Pinpoint the cell where the given text exists, returning its (X, Y) midpoint coordinate. 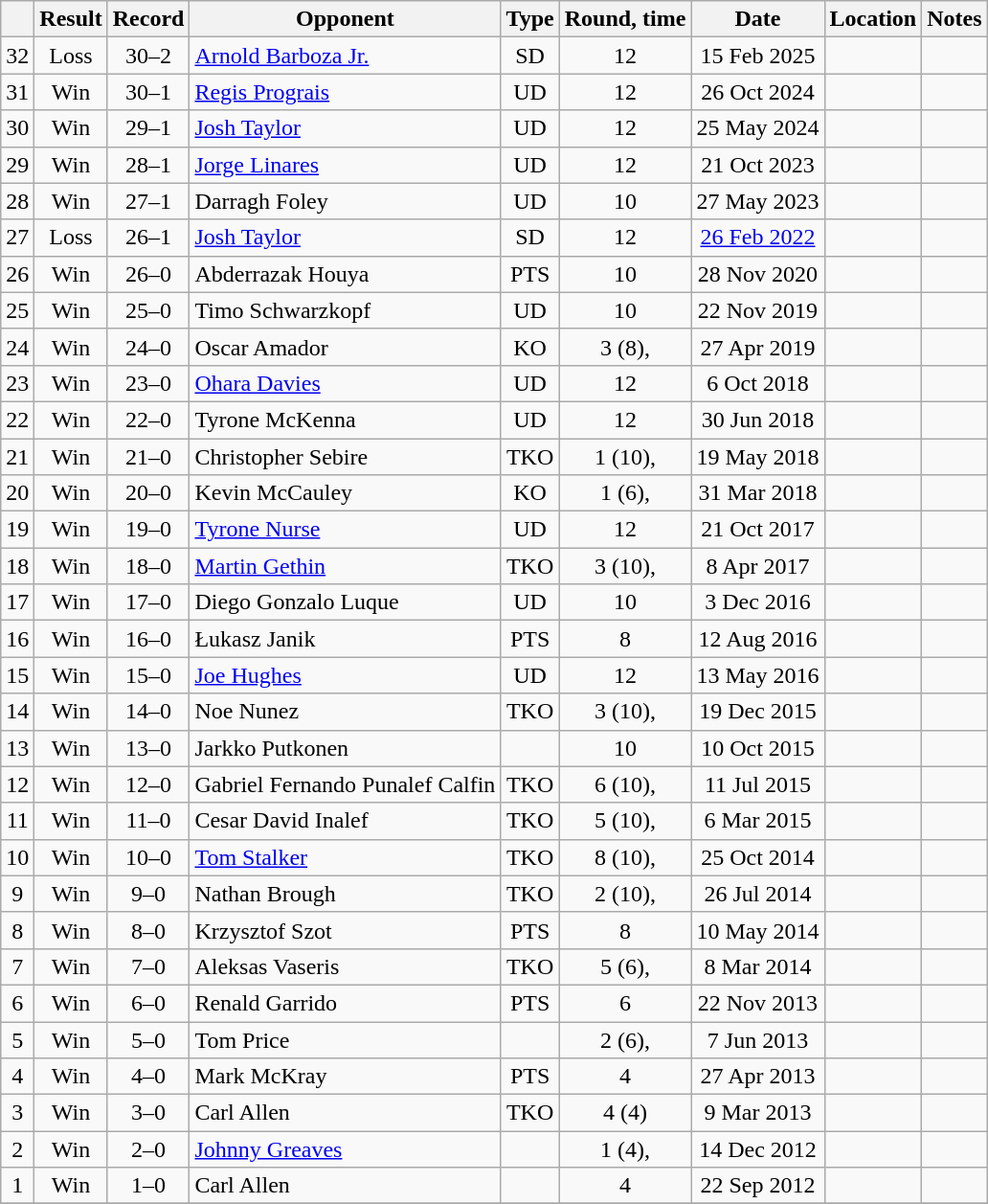
27 Apr 2013 (758, 1077)
Christopher Sebire (345, 457)
7–0 (148, 966)
29–1 (148, 128)
13–0 (148, 748)
25 Oct 2014 (758, 857)
11–0 (148, 821)
30–1 (148, 92)
21 Oct 2023 (758, 165)
9 Mar 2013 (758, 1113)
3 Dec 2016 (758, 602)
Mark McKray (345, 1077)
28 Nov 2020 (758, 274)
2 (10), (625, 894)
22 Nov 2013 (758, 1003)
Tyrone Nurse (345, 530)
14 (17, 712)
26 Feb 2022 (758, 238)
Noe Nunez (345, 712)
8 Apr 2017 (758, 566)
Ohara Davies (345, 383)
Tom Stalker (345, 857)
Cesar David Inalef (345, 821)
25 (17, 310)
12 Aug 2016 (758, 639)
10–0 (148, 857)
7 (17, 966)
5 (6), (625, 966)
4–0 (148, 1077)
Record (148, 19)
2 (17, 1149)
19 Dec 2015 (758, 712)
22 Nov 2019 (758, 310)
Arnold Barboza Jr. (345, 56)
24 (17, 347)
21 (17, 457)
27 Apr 2019 (758, 347)
28 (17, 201)
Nathan Brough (345, 894)
Kevin McCauley (345, 493)
14 Dec 2012 (758, 1149)
11 Jul 2015 (758, 784)
30–2 (148, 56)
21–0 (148, 457)
30 (17, 128)
Opponent (345, 19)
26 Oct 2024 (758, 92)
8 Mar 2014 (758, 966)
3 (8), (625, 347)
30 Jun 2018 (758, 420)
10 May 2014 (758, 930)
9 (17, 894)
5–0 (148, 1039)
13 May 2016 (758, 675)
15 (17, 675)
9–0 (148, 894)
Darragh Foley (345, 201)
10 Oct 2015 (758, 748)
Martin Gethin (345, 566)
14–0 (148, 712)
5 (10), (625, 821)
27 May 2023 (758, 201)
22 Sep 2012 (758, 1186)
Renald Garrido (345, 1003)
19 (17, 530)
31 (17, 92)
2 (6), (625, 1039)
Notes (954, 19)
7 Jun 2013 (758, 1039)
1 (6), (625, 493)
18–0 (148, 566)
5 (17, 1039)
26–0 (148, 274)
Johnny Greaves (345, 1149)
4 (4) (625, 1113)
Jarkko Putkonen (345, 748)
Abderrazak Houya (345, 274)
Location (873, 19)
32 (17, 56)
16–0 (148, 639)
1 (10), (625, 457)
21 Oct 2017 (758, 530)
Tom Price (345, 1039)
16 (17, 639)
22–0 (148, 420)
Regis Prograis (345, 92)
25 May 2024 (758, 128)
15–0 (148, 675)
27 (17, 238)
Tyrone McKenna (345, 420)
Type (530, 19)
28–1 (148, 165)
13 (17, 748)
18 (17, 566)
23–0 (148, 383)
12–0 (148, 784)
Result (71, 19)
1–0 (148, 1186)
27–1 (148, 201)
6 Mar 2015 (758, 821)
Diego Gonzalo Luque (345, 602)
Joe Hughes (345, 675)
8–0 (148, 930)
3–0 (148, 1113)
25–0 (148, 310)
15 Feb 2025 (758, 56)
17 (17, 602)
19 May 2018 (758, 457)
24–0 (148, 347)
26–1 (148, 238)
Jorge Linares (345, 165)
6–0 (148, 1003)
1 (4), (625, 1149)
8 (10), (625, 857)
6 (10), (625, 784)
11 (17, 821)
19–0 (148, 530)
23 (17, 383)
Aleksas Vaseris (345, 966)
Łukasz Janik (345, 639)
Timo Schwarzkopf (345, 310)
3 (17, 1113)
20 (17, 493)
Round, time (625, 19)
31 Mar 2018 (758, 493)
1 (17, 1186)
17–0 (148, 602)
Krzysztof Szot (345, 930)
Oscar Amador (345, 347)
29 (17, 165)
2–0 (148, 1149)
Gabriel Fernando Punalef Calfin (345, 784)
20–0 (148, 493)
6 Oct 2018 (758, 383)
26 Jul 2014 (758, 894)
26 (17, 274)
22 (17, 420)
Date (758, 19)
